Output the (X, Y) coordinate of the center of the cell containing the given text.  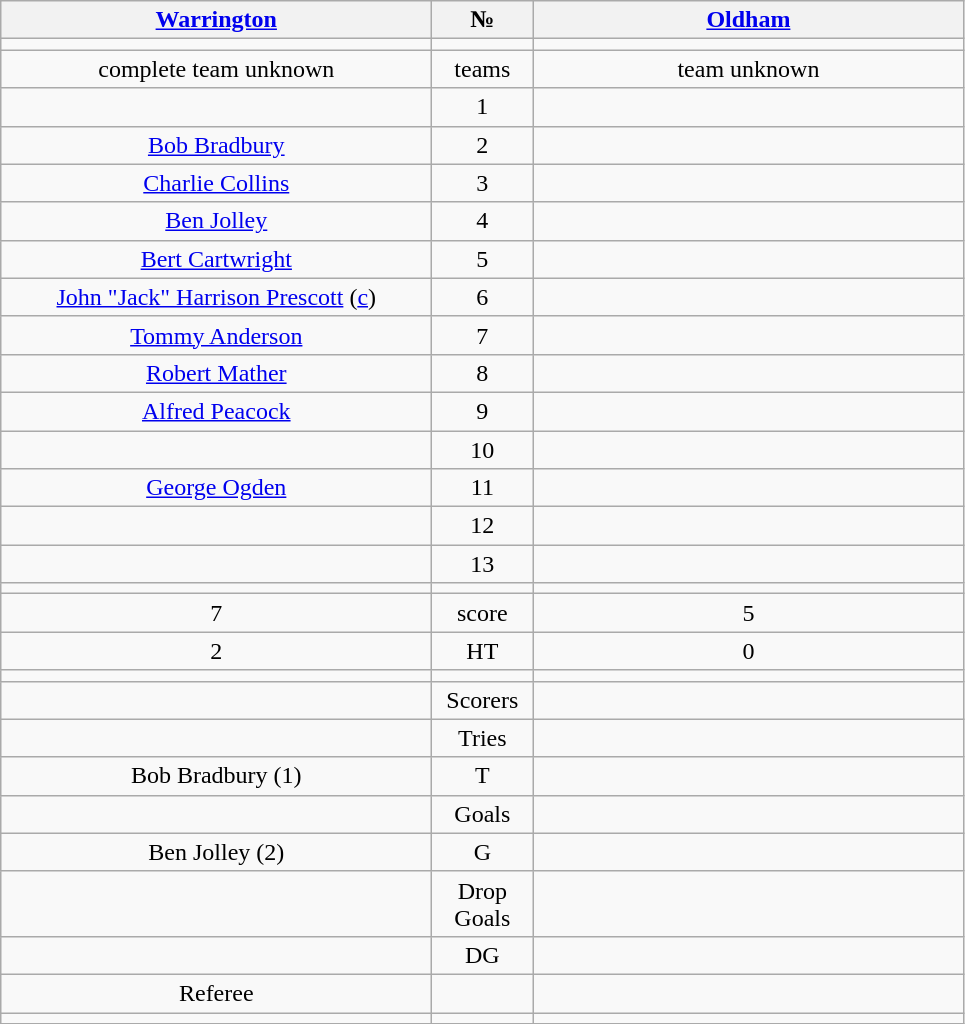
Alfred Peacock (216, 411)
Referee (216, 993)
Ben Jolley (2) (216, 852)
8 (482, 373)
Bob Bradbury (216, 145)
Tries (482, 738)
score (482, 613)
11 (482, 488)
team unknown (748, 69)
Charlie Collins (216, 183)
Tommy Anderson (216, 335)
Goals (482, 814)
Warrington (216, 20)
Ben Jolley (216, 221)
Oldham (748, 20)
№ (482, 20)
Scorers (482, 700)
DG (482, 955)
4 (482, 221)
6 (482, 297)
0 (748, 651)
HT (482, 651)
George Ogden (216, 488)
complete team unknown (216, 69)
T (482, 776)
John "Jack" Harrison Prescott (c) (216, 297)
Robert Mather (216, 373)
3 (482, 183)
13 (482, 564)
Bert Cartwright (216, 259)
1 (482, 107)
G (482, 852)
teams (482, 69)
Drop Goals (482, 904)
12 (482, 526)
10 (482, 449)
9 (482, 411)
Bob Bradbury (1) (216, 776)
